Search for the cell housing the specified text and yield its [X, Y] center coordinate. 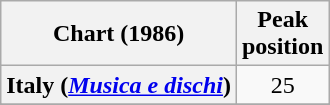
Italy (Musica e dischi) [119, 85]
Chart (1986) [119, 34]
25 [282, 85]
Peakposition [282, 34]
